Locate the cell with the specified text and output its (X, Y) center coordinate. 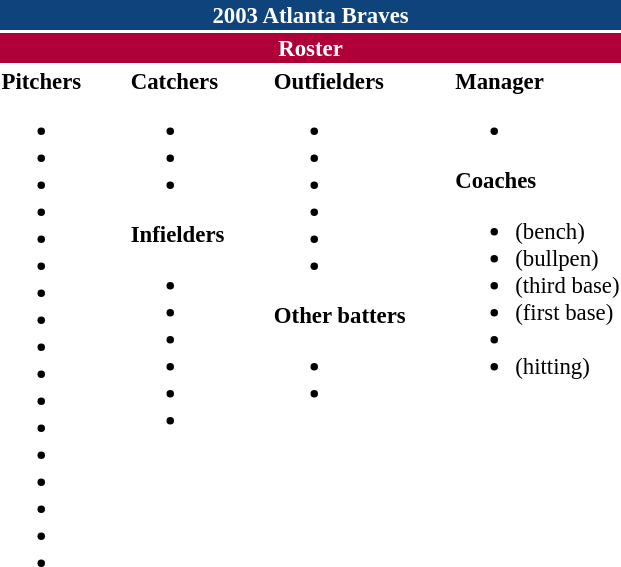
2003 Atlanta Braves (310, 15)
Roster (310, 48)
